Locate the cell with the specified text and output its (X, Y) center coordinate. 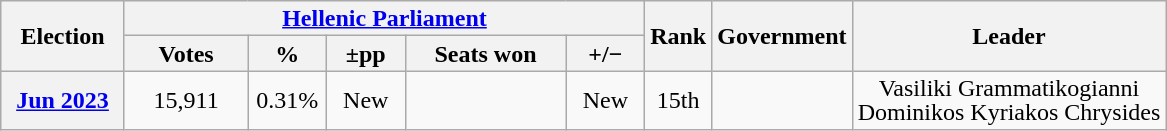
% (288, 54)
Vasiliki GrammatikogianniDominikos Kyriakos Chrysides (1009, 100)
Leader (1009, 36)
Election (63, 36)
Seats won (486, 54)
15,911 (186, 100)
±pp (366, 54)
Rank (678, 36)
Government (782, 36)
15th (678, 100)
Jun 2023 (63, 100)
+/− (606, 54)
Votes (186, 54)
0.31% (288, 100)
Hellenic Parliament (384, 18)
